Determine the (X, Y) coordinate at the center of the cell enclosing the given text.  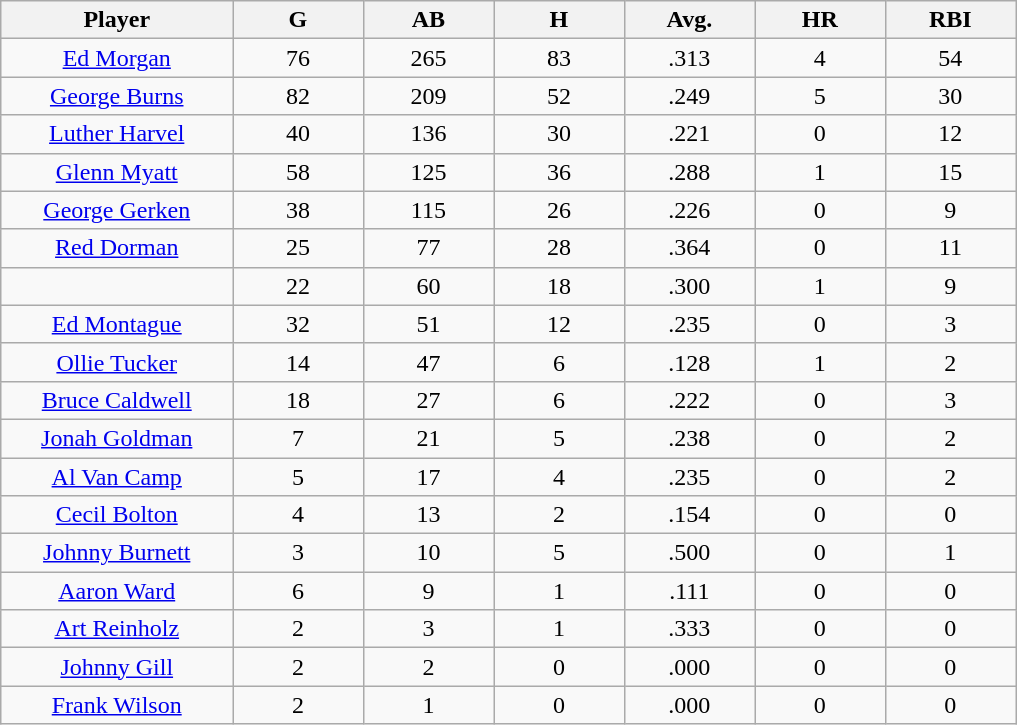
38 (298, 210)
.300 (689, 286)
10 (428, 553)
Johnny Gill (117, 667)
15 (950, 172)
25 (298, 248)
51 (428, 324)
58 (298, 172)
Red Dorman (117, 248)
14 (298, 362)
.364 (689, 248)
.288 (689, 172)
Glenn Myatt (117, 172)
7 (298, 438)
Frank Wilson (117, 705)
40 (298, 134)
22 (298, 286)
.222 (689, 400)
60 (428, 286)
11 (950, 248)
HR (820, 20)
Player (117, 20)
.249 (689, 96)
George Gerken (117, 210)
21 (428, 438)
209 (428, 96)
Luther Harvel (117, 134)
Avg. (689, 20)
82 (298, 96)
83 (559, 58)
H (559, 20)
115 (428, 210)
17 (428, 477)
Ollie Tucker (117, 362)
36 (559, 172)
136 (428, 134)
Al Van Camp (117, 477)
27 (428, 400)
Art Reinholz (117, 629)
.500 (689, 553)
.221 (689, 134)
.333 (689, 629)
28 (559, 248)
.313 (689, 58)
Jonah Goldman (117, 438)
George Burns (117, 96)
Aaron Ward (117, 591)
.238 (689, 438)
Ed Morgan (117, 58)
Johnny Burnett (117, 553)
AB (428, 20)
54 (950, 58)
.128 (689, 362)
26 (559, 210)
77 (428, 248)
Bruce Caldwell (117, 400)
.111 (689, 591)
.226 (689, 210)
52 (559, 96)
Cecil Bolton (117, 515)
32 (298, 324)
125 (428, 172)
RBI (950, 20)
76 (298, 58)
47 (428, 362)
Ed Montague (117, 324)
265 (428, 58)
G (298, 20)
13 (428, 515)
.154 (689, 515)
